Determine the [X, Y] coordinate at the center of the cell enclosing the given text.  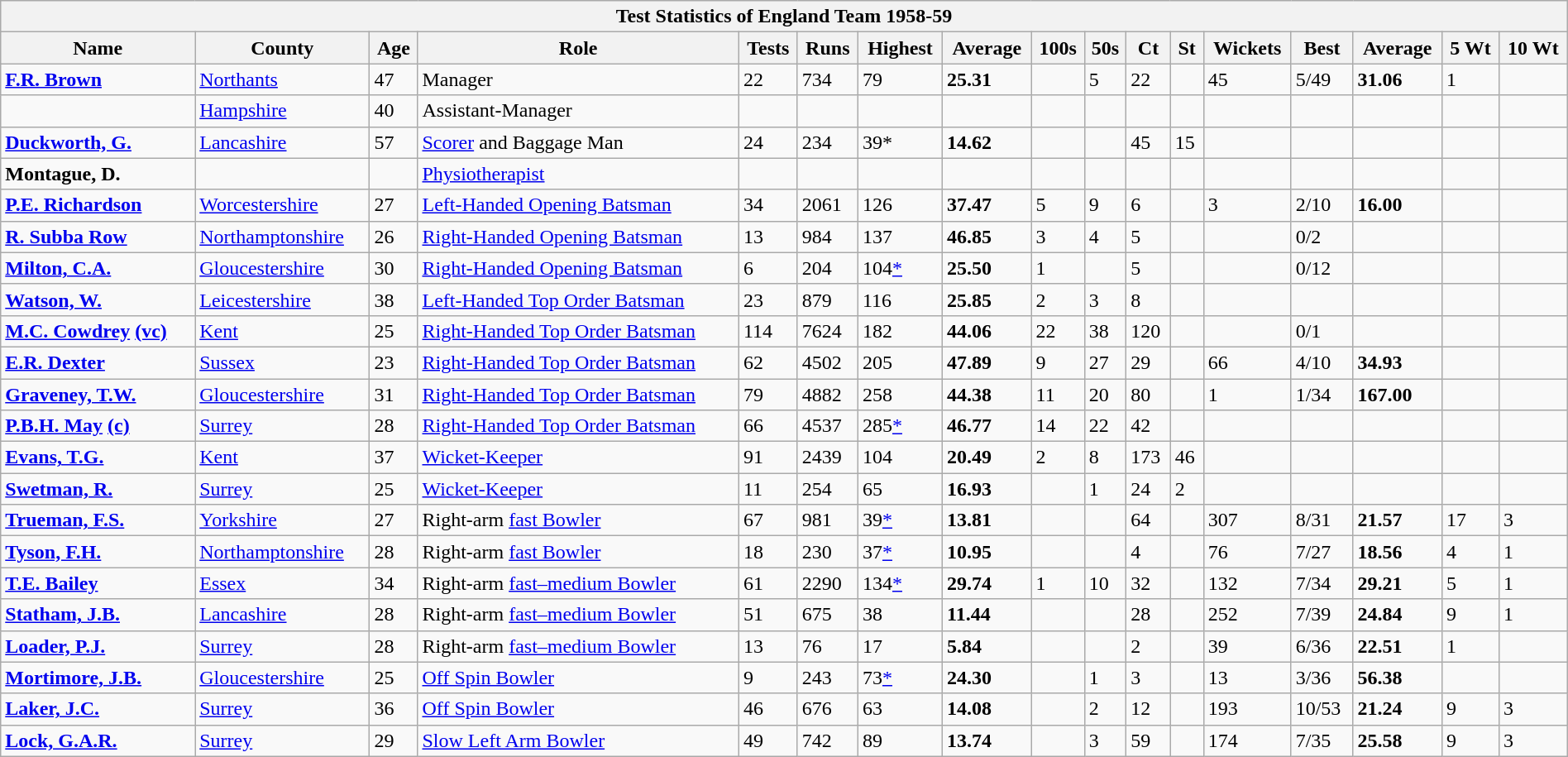
51 [767, 615]
T.E. Bailey [98, 583]
734 [827, 79]
25.85 [987, 299]
Worcestershire [283, 205]
37 [394, 458]
285* [900, 426]
26 [394, 237]
80 [1149, 395]
30 [394, 268]
7/27 [1322, 552]
Test Statistics of England Team 1958-59 [784, 17]
126 [900, 205]
12 [1149, 709]
10.95 [987, 552]
205 [900, 362]
15 [1187, 142]
59 [1149, 740]
174 [1247, 740]
Leicestershire [283, 299]
16.00 [1398, 205]
25.58 [1398, 740]
879 [827, 299]
County [283, 48]
46.77 [987, 426]
57 [394, 142]
29.74 [987, 583]
2290 [827, 583]
40 [394, 111]
Best [1322, 48]
100s [1058, 48]
25.31 [987, 79]
5 Wt [1470, 48]
7624 [827, 331]
Watson, W. [98, 299]
Yorkshire [283, 520]
36 [394, 709]
173 [1149, 458]
61 [767, 583]
24.30 [987, 678]
46.85 [987, 237]
Lock, G.A.R. [98, 740]
182 [900, 331]
2061 [827, 205]
F.R. Brown [98, 79]
984 [827, 237]
10 Wt [1533, 48]
Left-Handed Top Order Batsman [578, 299]
8/31 [1322, 520]
Sussex [283, 362]
56.38 [1398, 678]
167.00 [1398, 395]
Runs [827, 48]
Essex [283, 583]
258 [900, 395]
14.08 [987, 709]
44.06 [987, 331]
44.38 [987, 395]
Graveney, T.W. [98, 395]
14 [1058, 426]
Milton, C.A. [98, 268]
5/49 [1322, 79]
21.24 [1398, 709]
Slow Left Arm Bowler [578, 740]
2/10 [1322, 205]
Laker, J.C. [98, 709]
M.C. Cowdrey (vc) [98, 331]
89 [900, 740]
Statham, J.B. [98, 615]
Wickets [1247, 48]
7/35 [1322, 740]
E.R. Dexter [98, 362]
Left-Handed Opening Batsman [578, 205]
Northants [283, 79]
Highest [900, 48]
49 [767, 740]
104* [900, 268]
Hampshire [283, 111]
P.B.H. May (c) [98, 426]
Ct [1149, 48]
Montague, D. [98, 174]
34.93 [1398, 362]
50s [1105, 48]
67 [767, 520]
37.47 [987, 205]
742 [827, 740]
104 [900, 458]
Evans, T.G. [98, 458]
73* [900, 678]
Mortimore, J.B. [98, 678]
0/2 [1322, 237]
42 [1149, 426]
31 [394, 395]
Scorer and Baggage Man [578, 142]
10 [1105, 583]
230 [827, 552]
29.21 [1398, 583]
0/12 [1322, 268]
Loader, P.J. [98, 646]
47.89 [987, 362]
Duckworth, G. [98, 142]
91 [767, 458]
132 [1247, 583]
20.49 [987, 458]
Swetman, R. [98, 489]
3/36 [1322, 678]
116 [900, 299]
676 [827, 709]
6/36 [1322, 646]
R. Subba Row [98, 237]
37* [900, 552]
234 [827, 142]
65 [900, 489]
4/10 [1322, 362]
20 [1105, 395]
11.44 [987, 615]
24.84 [1398, 615]
981 [827, 520]
39 [1247, 646]
114 [767, 331]
25.50 [987, 268]
1/34 [1322, 395]
St [1187, 48]
254 [827, 489]
Trueman, F.S. [98, 520]
0/1 [1322, 331]
Tyson, F.H. [98, 552]
P.E. Richardson [98, 205]
18.56 [1398, 552]
193 [1247, 709]
5.84 [987, 646]
31.06 [1398, 79]
4502 [827, 362]
137 [900, 237]
10/53 [1322, 709]
7/39 [1322, 615]
32 [1149, 583]
243 [827, 678]
134* [900, 583]
Age [394, 48]
14.62 [987, 142]
47 [394, 79]
307 [1247, 520]
21.57 [1398, 520]
13.74 [987, 740]
22.51 [1398, 646]
18 [767, 552]
Tests [767, 48]
2439 [827, 458]
Assistant-Manager [578, 111]
Physiotherapist [578, 174]
13.81 [987, 520]
4882 [827, 395]
4537 [827, 426]
Name [98, 48]
7/34 [1322, 583]
675 [827, 615]
64 [1149, 520]
120 [1149, 331]
63 [900, 709]
16.93 [987, 489]
252 [1247, 615]
Manager [578, 79]
62 [767, 362]
204 [827, 268]
Role [578, 48]
